Find where the given text appears and provide that cell's center as (x, y) coordinate. 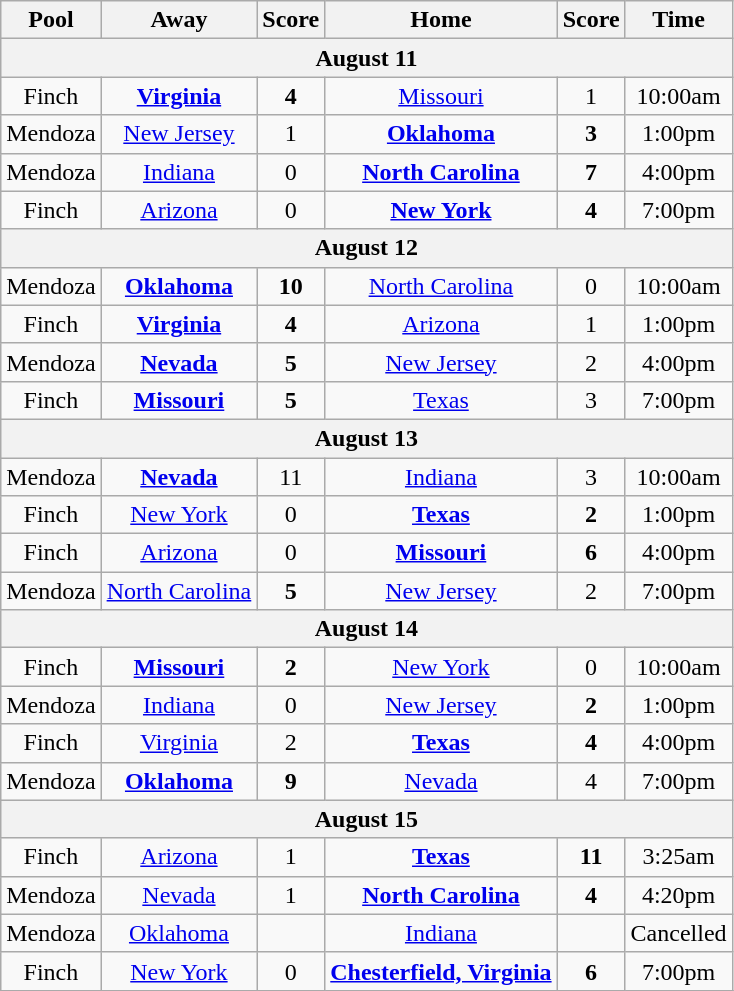
10 (291, 286)
Away (179, 20)
Chesterfield, Virginia (441, 971)
August 15 (366, 819)
August 13 (366, 438)
3:25am (678, 857)
August 12 (366, 248)
Home (441, 20)
9 (291, 781)
August 11 (366, 58)
Cancelled (678, 933)
Time (678, 20)
Pool (51, 20)
7 (591, 172)
August 14 (366, 629)
4:20pm (678, 895)
